Return the (X, Y) coordinate for the center point of the cell that contains the specified text.  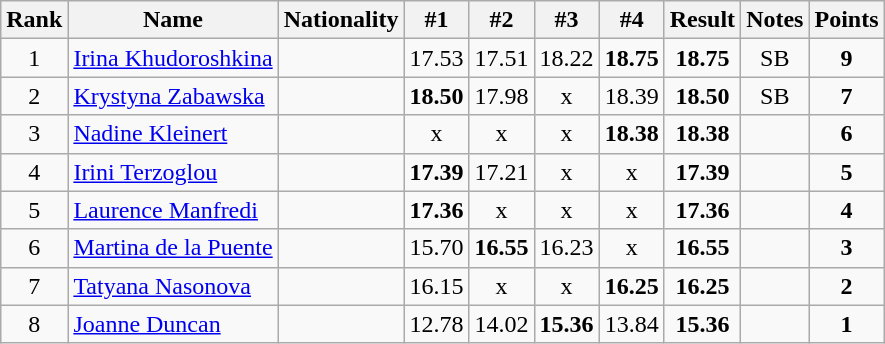
Joanne Duncan (173, 324)
Rank (34, 20)
16.15 (436, 286)
Laurence Manfredi (173, 210)
17.53 (436, 58)
Nadine Kleinert (173, 134)
Martina de la Puente (173, 248)
Nationality (341, 20)
18.39 (632, 96)
12.78 (436, 324)
17.51 (502, 58)
Irina Khudoroshkina (173, 58)
Name (173, 20)
Krystyna Zabawska (173, 96)
#3 (566, 20)
Tatyana Nasonova (173, 286)
#1 (436, 20)
#2 (502, 20)
18.22 (566, 58)
8 (34, 324)
Irini Terzoglou (173, 172)
16.23 (566, 248)
14.02 (502, 324)
17.21 (502, 172)
Result (702, 20)
9 (846, 58)
17.98 (502, 96)
Points (846, 20)
Notes (775, 20)
#4 (632, 20)
15.70 (436, 248)
13.84 (632, 324)
